For the text-containing cell, return its midpoint in (X, Y) coordinate format. 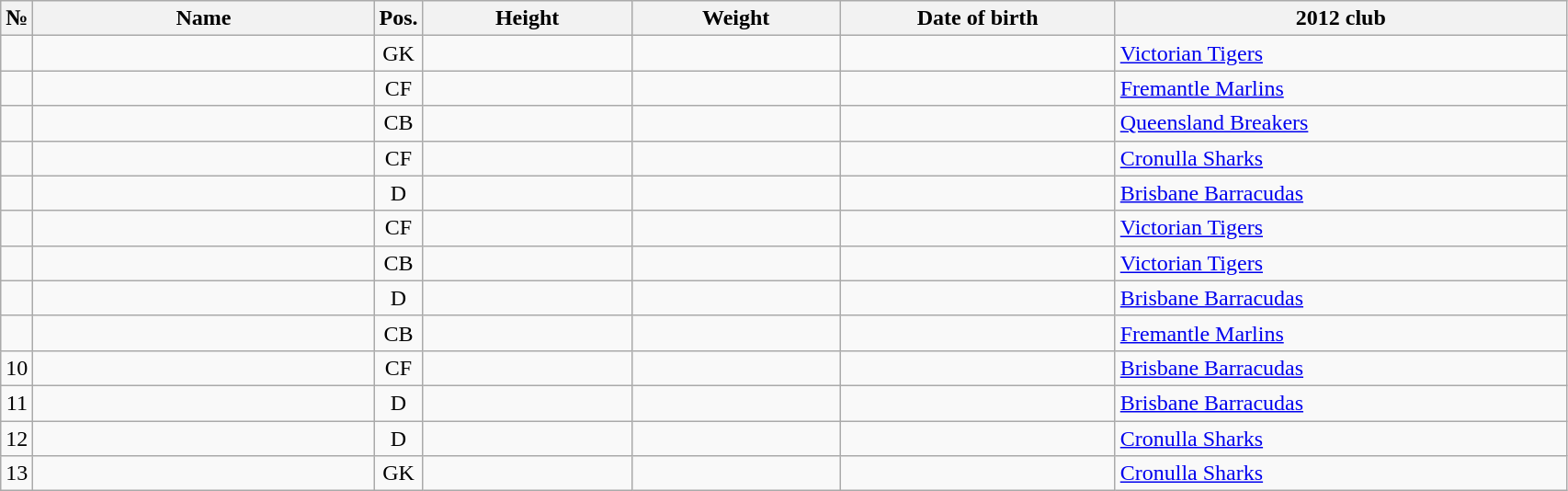
Weight (735, 18)
Pos. (399, 18)
11 (17, 403)
Queensland Breakers (1340, 123)
13 (17, 474)
Date of birth (978, 18)
12 (17, 439)
10 (17, 368)
2012 club (1340, 18)
Name (204, 18)
№ (17, 18)
Height (528, 18)
